Detect which cell encompasses the target text, then output its [X, Y] center coordinate. 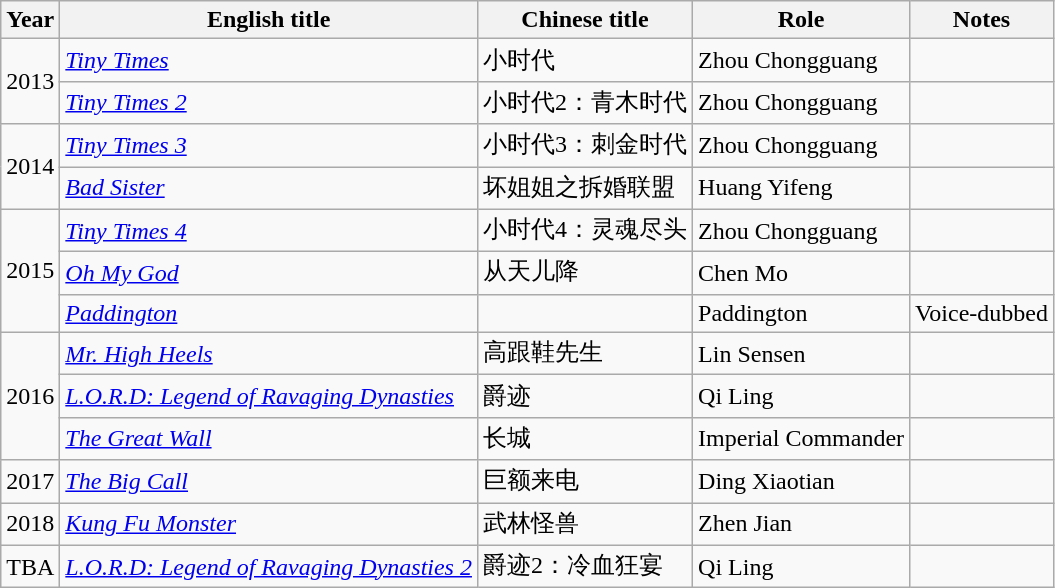
Oh My God [269, 274]
Mr. High Heels [269, 354]
2017 [30, 482]
Chen Mo [802, 274]
Tiny Times 3 [269, 146]
Ding Xiaotian [802, 482]
高跟鞋先生 [584, 354]
Tiny Times [269, 60]
巨额来电 [584, 482]
Notes [982, 20]
小时代 [584, 60]
Tiny Times 4 [269, 230]
L.O.R.D: Legend of Ravaging Dynasties 2 [269, 566]
The Great Wall [269, 438]
坏姐姐之拆婚联盟 [584, 188]
长城 [584, 438]
小时代2：青木时代 [584, 102]
2018 [30, 524]
2014 [30, 166]
2015 [30, 270]
Role [802, 20]
Huang Yifeng [802, 188]
English title [269, 20]
Bad Sister [269, 188]
Tiny Times 2 [269, 102]
Year [30, 20]
Imperial Commander [802, 438]
小时代3：刺金时代 [584, 146]
Chinese title [584, 20]
The Big Call [269, 482]
爵迹2：冷血狂宴 [584, 566]
Kung Fu Monster [269, 524]
从天儿降 [584, 274]
TBA [30, 566]
小时代4：灵魂尽头 [584, 230]
爵迹 [584, 396]
武林怪兽 [584, 524]
Lin Sensen [802, 354]
L.O.R.D: Legend of Ravaging Dynasties [269, 396]
Voice-dubbed [982, 313]
Zhen Jian [802, 524]
2016 [30, 396]
2013 [30, 82]
